For the text-containing cell, return its midpoint in [x, y] coordinate format. 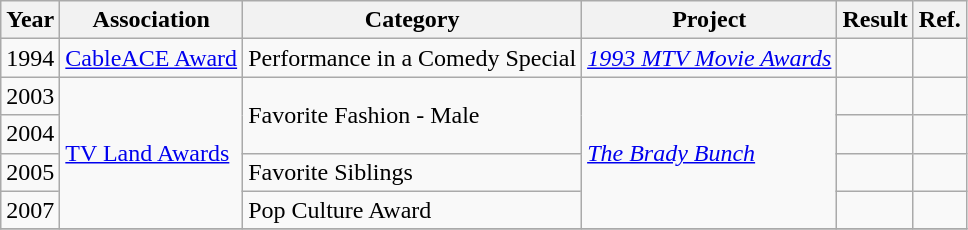
Result [875, 20]
Project [710, 20]
2005 [30, 172]
Year [30, 20]
Ref. [940, 20]
2004 [30, 134]
1994 [30, 58]
1993 MTV Movie Awards [710, 58]
Performance in a Comedy Special [412, 58]
Category [412, 20]
The Brady Bunch [710, 153]
Pop Culture Award [412, 210]
2007 [30, 210]
CableACE Award [152, 58]
Association [152, 20]
2003 [30, 96]
TV Land Awards [152, 153]
Favorite Fashion - Male [412, 115]
Favorite Siblings [412, 172]
